Pinpoint the cell where the given text exists, returning its (X, Y) midpoint coordinate. 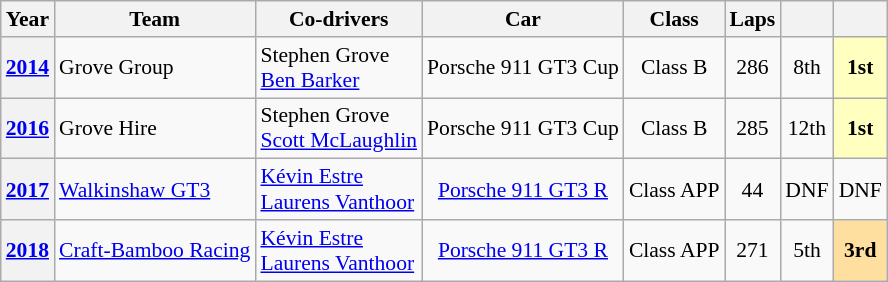
8th (806, 68)
286 (753, 68)
Grove Group (154, 68)
3rd (860, 250)
Stephen Grove Scott McLaughlin (338, 128)
Co-drivers (338, 19)
2018 (28, 250)
44 (753, 190)
271 (753, 250)
12th (806, 128)
Grove Hire (154, 128)
2016 (28, 128)
2017 (28, 190)
Class (674, 19)
Year (28, 19)
5th (806, 250)
Stephen Grove Ben Barker (338, 68)
Car (523, 19)
Team (154, 19)
285 (753, 128)
Walkinshaw GT3 (154, 190)
Laps (753, 19)
Craft-Bamboo Racing (154, 250)
2014 (28, 68)
